Pinpoint the cell where the given text exists, returning its (x, y) midpoint coordinate. 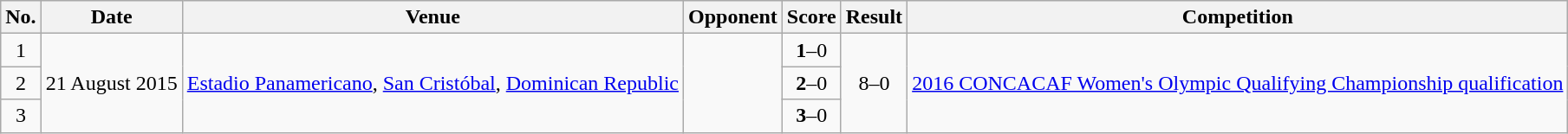
21 August 2015 (111, 83)
Venue (433, 17)
3–0 (811, 116)
2–0 (811, 83)
1–0 (811, 50)
Result (874, 17)
3 (21, 116)
Date (111, 17)
1 (21, 50)
Opponent (733, 17)
8–0 (874, 83)
2 (21, 83)
2016 CONCACAF Women's Olympic Qualifying Championship qualification (1238, 83)
Competition (1238, 17)
Score (811, 17)
No. (21, 17)
Estadio Panamericano, San Cristóbal, Dominican Republic (433, 83)
